Locate the cell with the specified text and output its [x, y] center coordinate. 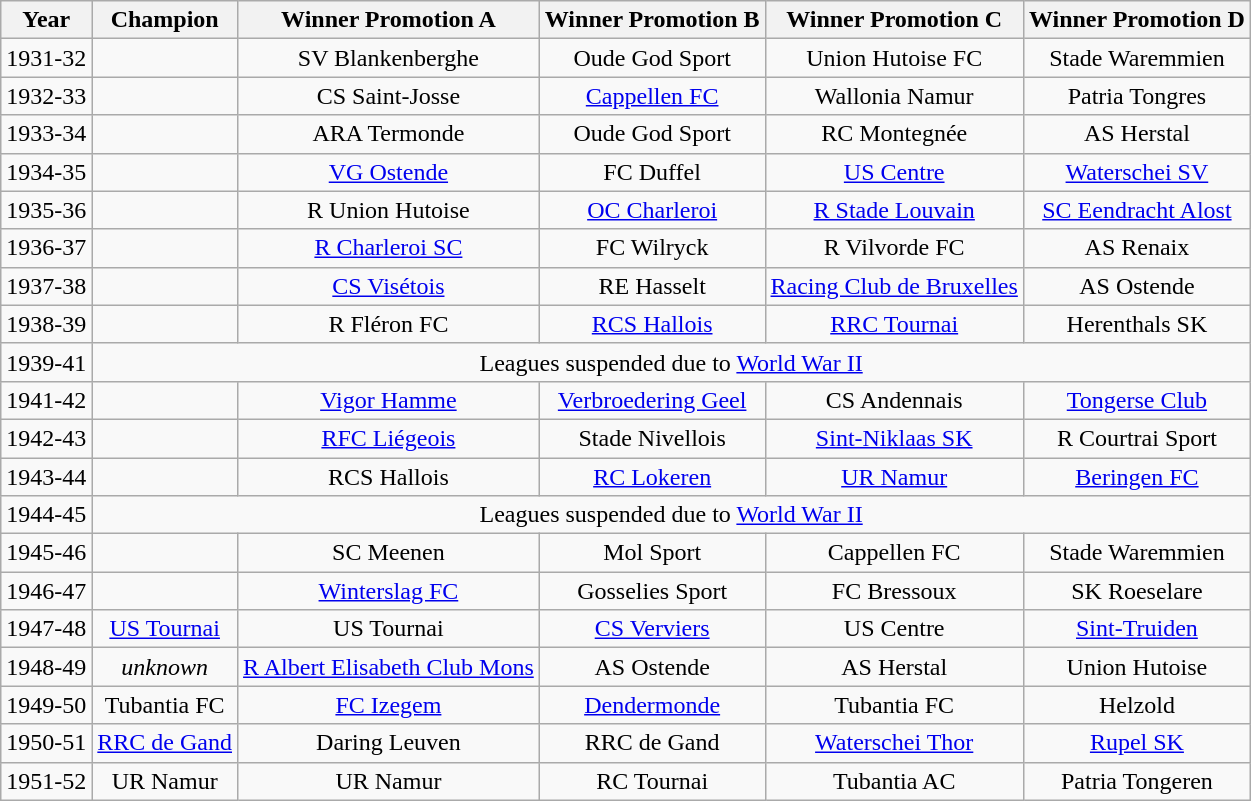
1931-32 [46, 58]
Sint-Truiden [1136, 629]
RC Montegnée [894, 134]
1939-41 [46, 362]
VG Ostende [389, 172]
Winner Promotion D [1136, 20]
1937-38 [46, 286]
1946-47 [46, 591]
Champion [165, 20]
Waterschei SV [1136, 172]
Union Hutoise [1136, 667]
1943-44 [46, 477]
Winterslag FC [389, 591]
Sint-Niklaas SK [894, 438]
Rupel SK [1136, 743]
1942-43 [46, 438]
Tongerse Club [1136, 400]
Winner Promotion A [389, 20]
CS Visétois [389, 286]
Patria Tongres [1136, 96]
Tubantia AC [894, 781]
1932-33 [46, 96]
Union Hutoise FC [894, 58]
Daring Leuven [389, 743]
1935-36 [46, 210]
1948-49 [46, 667]
RC Lokeren [652, 477]
CS Verviers [652, 629]
1945-46 [46, 553]
1934-35 [46, 172]
1944-45 [46, 515]
unknown [165, 667]
Racing Club de Bruxelles [894, 286]
CS Saint-Josse [389, 96]
Herenthals SK [1136, 324]
Wallonia Namur [894, 96]
Year [46, 20]
Verbroedering Geel [652, 400]
R Union Hutoise [389, 210]
SV Blankenberghe [389, 58]
1933-34 [46, 134]
Mol Sport [652, 553]
SC Meenen [389, 553]
Vigor Hamme [389, 400]
CS Andennais [894, 400]
OC Charleroi [652, 210]
AS Renaix [1136, 248]
Dendermonde [652, 705]
Helzold [1136, 705]
R Charleroi SC [389, 248]
1949-50 [46, 705]
FC Izegem [389, 705]
FC Wilryck [652, 248]
SK Roeselare [1136, 591]
RE Hasselt [652, 286]
1941-42 [46, 400]
FC Bressoux [894, 591]
Winner Promotion B [652, 20]
Stade Nivellois [652, 438]
Winner Promotion C [894, 20]
FC Duffel [652, 172]
RC Tournai [652, 781]
1938-39 [46, 324]
R Albert Elisabeth Club Mons [389, 667]
RFC Liégeois [389, 438]
1951-52 [46, 781]
RRC Tournai [894, 324]
R Fléron FC [389, 324]
Patria Tongeren [1136, 781]
R Courtrai Sport [1136, 438]
R Stade Louvain [894, 210]
Waterschei Thor [894, 743]
R Vilvorde FC [894, 248]
Gosselies Sport [652, 591]
Beringen FC [1136, 477]
ARA Termonde [389, 134]
1950-51 [46, 743]
SC Eendracht Alost [1136, 210]
1936-37 [46, 248]
1947-48 [46, 629]
